Provide the (x, y) coordinate of the cell's center where the given text is located.  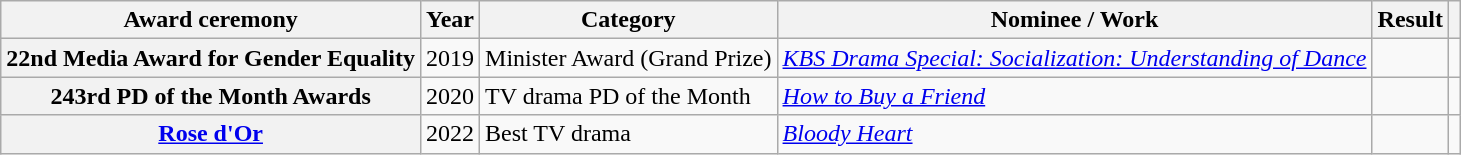
2022 (450, 134)
Category (628, 20)
TV drama PD of the Month (628, 96)
2019 (450, 58)
Result (1410, 20)
22nd Media Award for Gender Equality (211, 58)
Award ceremony (211, 20)
How to Buy a Friend (1074, 96)
2020 (450, 96)
Bloody Heart (1074, 134)
Rose d'Or (211, 134)
Year (450, 20)
Minister Award (Grand Prize) (628, 58)
KBS Drama Special: Socialization: Understanding of Dance (1074, 58)
Best TV drama (628, 134)
Nominee / Work (1074, 20)
243rd PD of the Month Awards (211, 96)
